Scan for the cell matching the given text and deliver its [X, Y] coordinate at center. 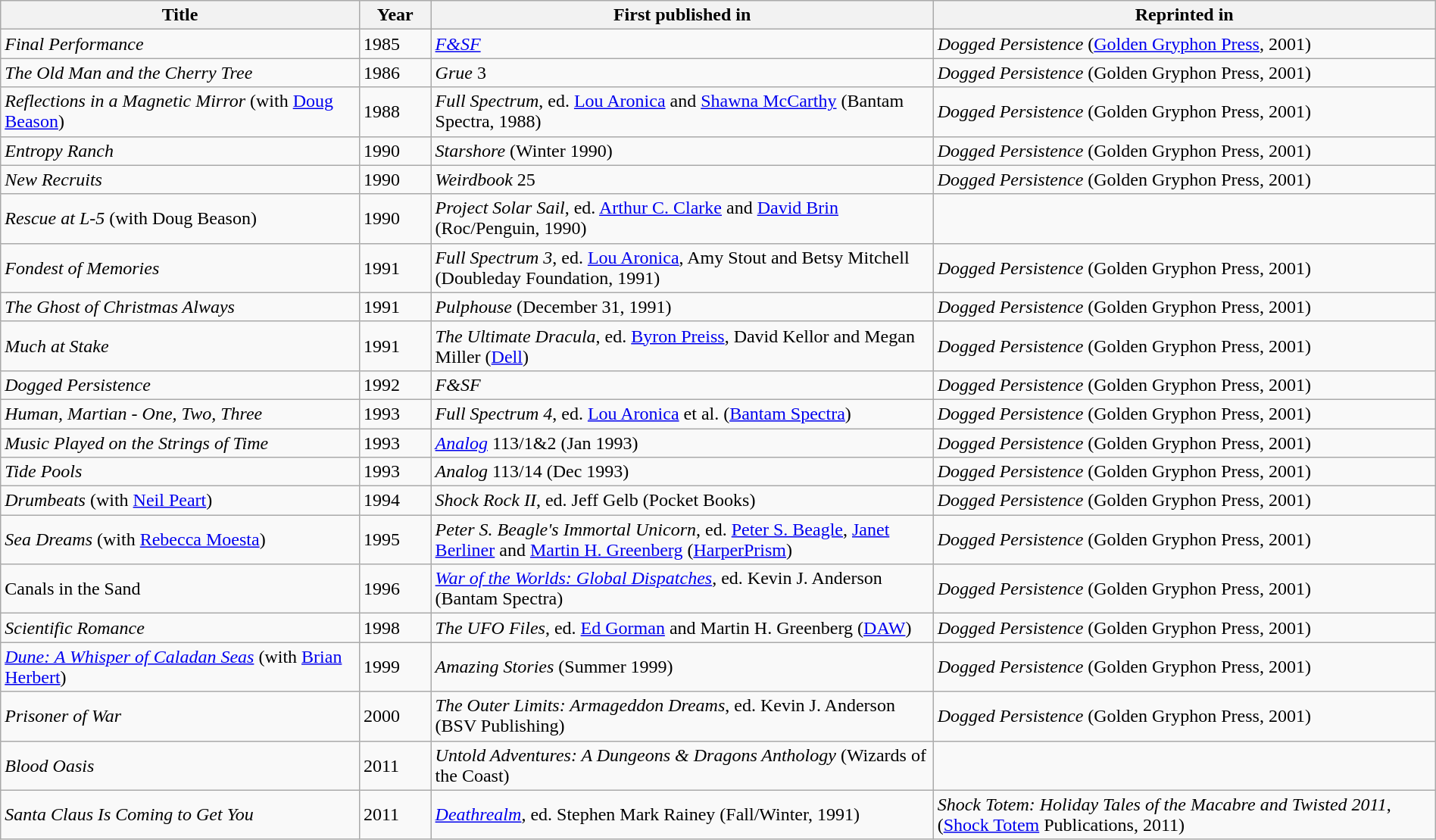
Grue 3 [682, 73]
Dune: A Whisper of Caladan Seas (with Brian Herbert) [180, 667]
Much at Stake [180, 345]
New Recruits [180, 180]
Entropy Ranch [180, 151]
First published in [682, 15]
Shock Totem: Holiday Tales of the Macabre and Twisted 2011, (Shock Totem Publications, 2011) [1185, 815]
1999 [395, 667]
The Old Man and the Cherry Tree [180, 73]
1985 [395, 44]
Reflections in a Magnetic Mirror (with Doug Beason) [180, 112]
Pulphouse (December 31, 1991) [682, 307]
Blood Oasis [180, 765]
Tide Pools [180, 472]
The UFO Files, ed. Ed Gorman and Martin H. Greenberg (DAW) [682, 628]
1994 [395, 501]
Year [395, 15]
Starshore (Winter 1990) [682, 151]
Reprinted in [1185, 15]
Fondest of Memories [180, 268]
Weirdbook 25 [682, 180]
Title [180, 15]
Analog 113/14 (Dec 1993) [682, 472]
Music Played on the Strings of Time [180, 443]
Prisoner of War [180, 717]
Drumbeats (with Neil Peart) [180, 501]
The Outer Limits: Armageddon Dreams, ed. Kevin J. Anderson (BSV Publishing) [682, 717]
1986 [395, 73]
Sea Dreams (with Rebecca Moesta) [180, 539]
Full Spectrum, ed. Lou Aronica and Shawna McCarthy (Bantam Spectra, 1988) [682, 112]
Project Solar Sail, ed. Arthur C. Clarke and David Brin (Roc/Penguin, 1990) [682, 218]
2000 [395, 717]
Full Spectrum 3, ed. Lou Aronica, Amy Stout and Betsy Mitchell (Doubleday Foundation, 1991) [682, 268]
Dogged Persistence [180, 385]
1998 [395, 628]
Untold Adventures: A Dungeons & Dragons Anthology (Wizards of the Coast) [682, 765]
1996 [395, 589]
Amazing Stories (Summer 1999) [682, 667]
1992 [395, 385]
The Ultimate Dracula, ed. Byron Preiss, David Kellor and Megan Miller (Dell) [682, 345]
1988 [395, 112]
The Ghost of Christmas Always [180, 307]
Scientific Romance [180, 628]
1995 [395, 539]
Canals in the Sand [180, 589]
Peter S. Beagle's Immortal Unicorn, ed. Peter S. Beagle, Janet Berliner and Martin H. Greenberg (HarperPrism) [682, 539]
Full Spectrum 4, ed. Lou Aronica et al. (Bantam Spectra) [682, 414]
Human, Martian - One, Two, Three [180, 414]
Rescue at L-5 (with Doug Beason) [180, 218]
Final Performance [180, 44]
Santa Claus Is Coming to Get You [180, 815]
Analog 113/1&2 (Jan 1993) [682, 443]
Shock Rock II, ed. Jeff Gelb (Pocket Books) [682, 501]
Deathrealm, ed. Stephen Mark Rainey (Fall/Winter, 1991) [682, 815]
War of the Worlds: Global Dispatches, ed. Kevin J. Anderson (Bantam Spectra) [682, 589]
